Pinpoint the cell where the given text exists, returning its [x, y] midpoint coordinate. 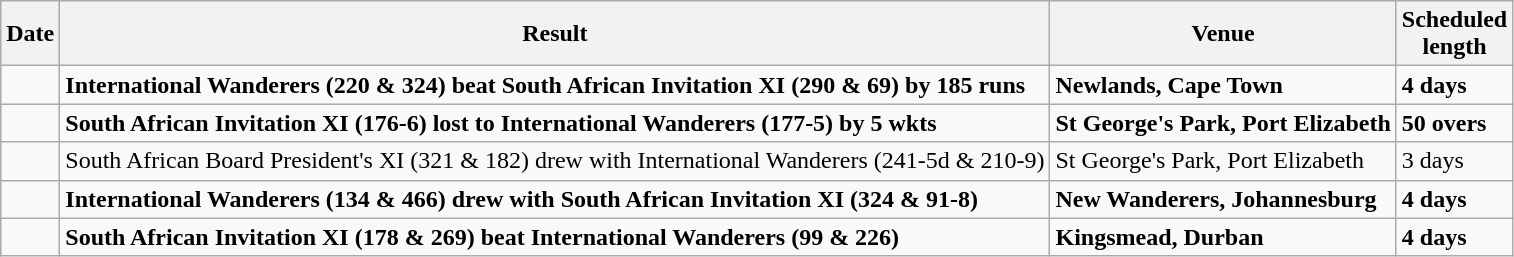
Scheduledlength [1454, 34]
Newlands, Cape Town [1223, 85]
International Wanderers (134 & 466) drew with South African Invitation XI (324 & 91-8) [555, 199]
Result [555, 34]
South African Invitation XI (178 & 269) beat International Wanderers (99 & 226) [555, 237]
Date [30, 34]
New Wanderers, Johannesburg [1223, 199]
Kingsmead, Durban [1223, 237]
International Wanderers (220 & 324) beat South African Invitation XI (290 & 69) by 185 runs [555, 85]
Venue [1223, 34]
South African Invitation XI (176-6) lost to International Wanderers (177-5) by 5 wkts [555, 123]
50 overs [1454, 123]
South African Board President's XI (321 & 182) drew with International Wanderers (241-5d & 210-9) [555, 161]
3 days [1454, 161]
